Search for the cell housing the specified text and yield its [X, Y] center coordinate. 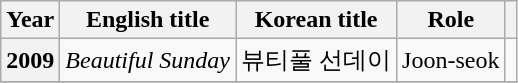
Year [30, 20]
Korean title [316, 20]
English title [148, 20]
Beautiful Sunday [148, 60]
Joon-seok [451, 60]
2009 [30, 60]
뷰티풀 선데이 [316, 60]
Role [451, 20]
